Scan for the cell matching the given text and deliver its (x, y) coordinate at center. 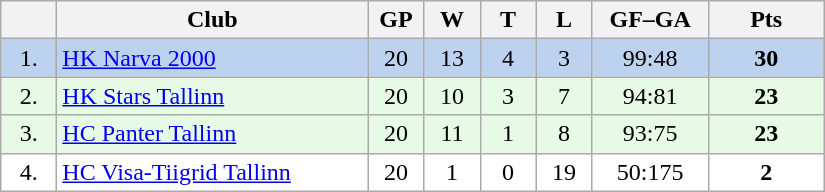
2 (766, 172)
GP (396, 20)
2. (29, 96)
94:81 (650, 96)
8 (564, 134)
7 (564, 96)
0 (508, 172)
30 (766, 58)
19 (564, 172)
13 (452, 58)
4 (508, 58)
GF–GA (650, 20)
T (508, 20)
HK Stars Tallinn (212, 96)
W (452, 20)
10 (452, 96)
HK Narva 2000 (212, 58)
Club (212, 20)
HC Visa-Tiigrid Tallinn (212, 172)
L (564, 20)
1. (29, 58)
11 (452, 134)
HC Panter Tallinn (212, 134)
93:75 (650, 134)
4. (29, 172)
50:175 (650, 172)
Pts (766, 20)
3. (29, 134)
99:48 (650, 58)
